From the cell containing the given text, extract its center point as [X, Y] coordinate. 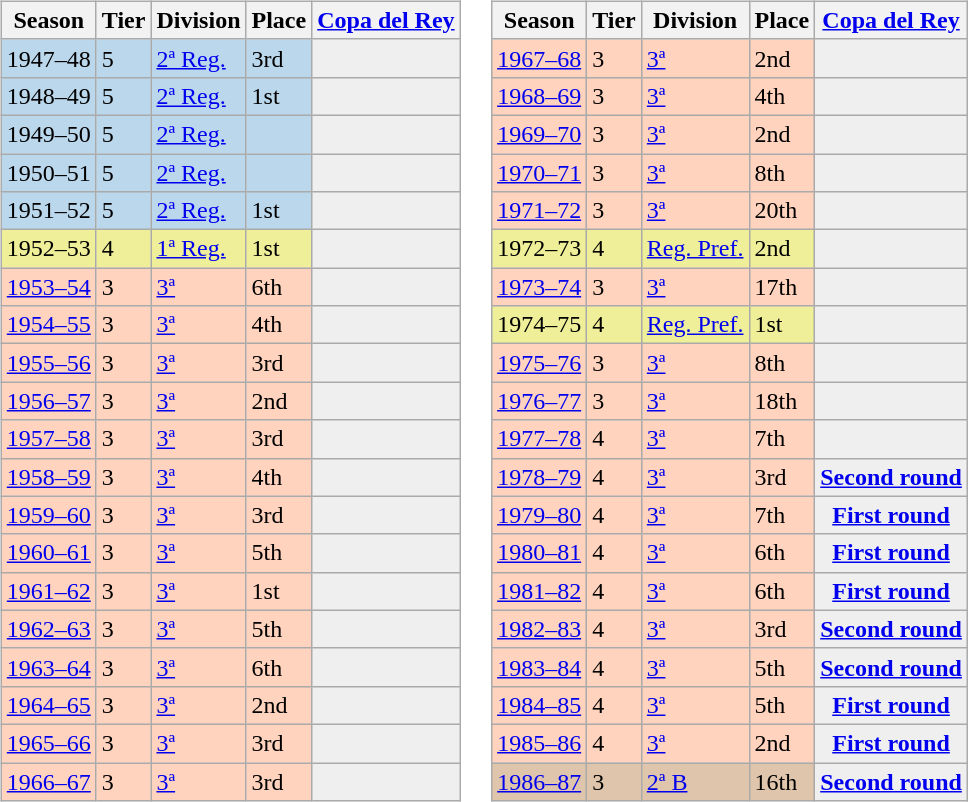
1983–84 [540, 667]
1949–50 [48, 134]
17th [782, 287]
1982–83 [540, 629]
1974–75 [540, 325]
1968–69 [540, 96]
1979–80 [540, 515]
1951–52 [48, 211]
1976–77 [540, 401]
1969–70 [540, 134]
1ª Reg. [198, 249]
20th [782, 211]
1957–58 [48, 439]
1972–73 [540, 249]
1963–64 [48, 667]
1955–56 [48, 363]
1986–87 [540, 781]
1948–49 [48, 96]
1970–71 [540, 173]
1971–72 [540, 211]
1958–59 [48, 477]
2ª B [695, 781]
1981–82 [540, 591]
1947–48 [48, 58]
1953–54 [48, 287]
18th [782, 401]
1984–85 [540, 705]
1964–65 [48, 705]
1959–60 [48, 515]
1985–86 [540, 743]
1975–76 [540, 363]
16th [782, 781]
1966–67 [48, 781]
1952–53 [48, 249]
1977–78 [540, 439]
1962–63 [48, 629]
1978–79 [540, 477]
1954–55 [48, 325]
1965–66 [48, 743]
1950–51 [48, 173]
1956–57 [48, 401]
1961–62 [48, 591]
1973–74 [540, 287]
1960–61 [48, 553]
1967–68 [540, 58]
1980–81 [540, 553]
